Locate the cell with the specified text and output its [x, y] center coordinate. 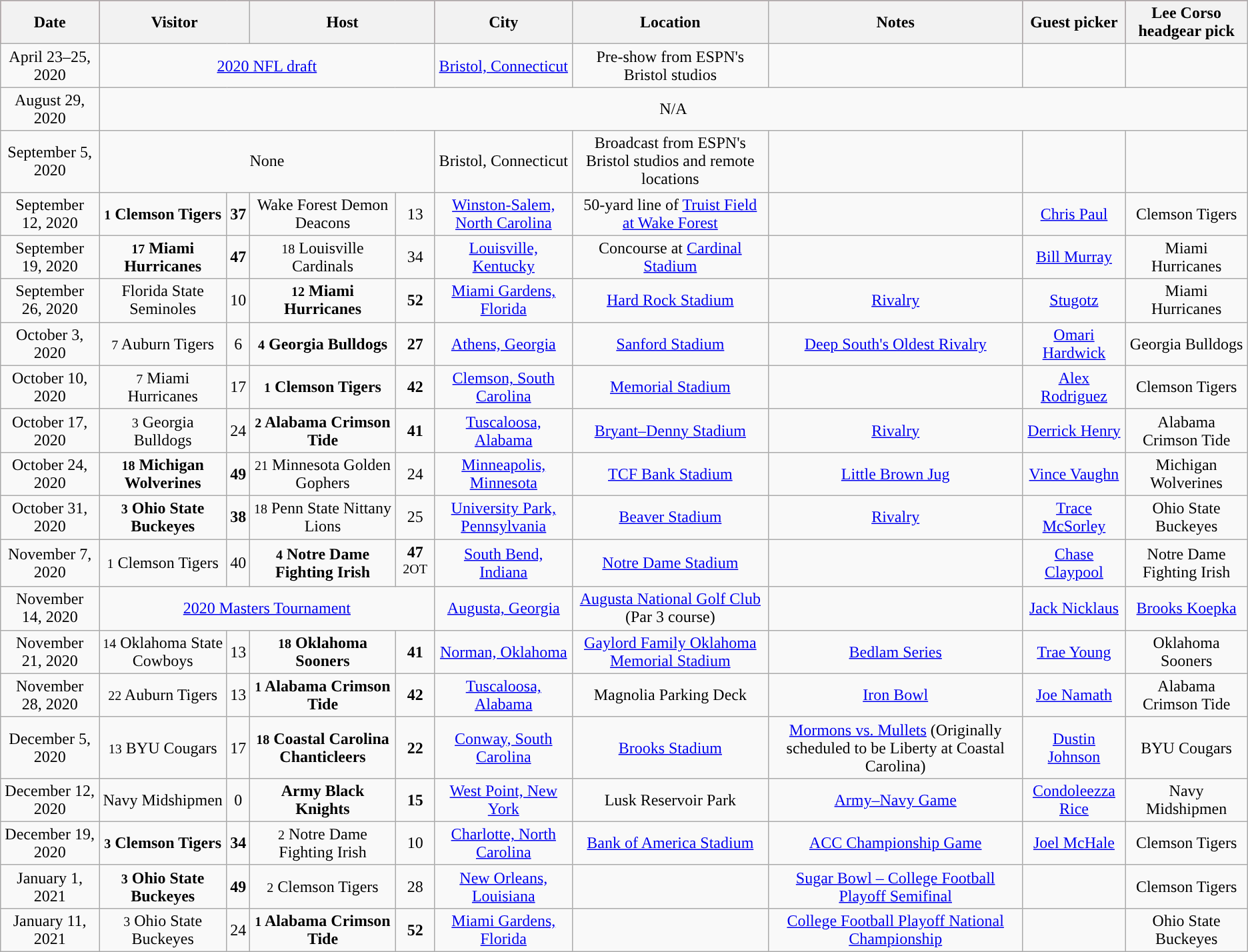
Lee Corso headgear pick [1187, 23]
Notes [895, 23]
Gaylord Family Oklahoma Memorial Stadium [670, 652]
Florida State Seminoles [163, 300]
November 7, 2020 [50, 563]
Little Brown Jug [895, 473]
Beaver Stadium [670, 517]
22 Auburn Tigers [163, 695]
Louisville, Kentucky [503, 257]
7 Auburn Tigers [163, 344]
18 Penn State Nittany Lions [323, 517]
Bank of America Stadium [670, 843]
Notre Dame Fighting Irish [1187, 563]
Brooks Koepka [1187, 608]
Trace McSorley [1074, 517]
New Orleans, Louisiana [503, 887]
Visitor [175, 23]
47 2OT [415, 563]
Michigan Wolverines [1187, 473]
Minneapolis, Minnesota [503, 473]
December 5, 2020 [50, 747]
College Football Playoff National Championship [895, 929]
2 Notre Dame Fighting Irish [323, 843]
Guest picker [1074, 23]
Winston-Salem, North Carolina [503, 213]
Deep South's Oldest Rivalry [895, 344]
Chris Paul [1074, 213]
27 [415, 344]
September 19, 2020 [50, 257]
7 Miami Hurricanes [163, 387]
18 Oklahoma Sooners [323, 652]
12 Miami Hurricanes [323, 300]
Bill Murray [1074, 257]
September 26, 2020 [50, 300]
50-yard line of Truist Field at Wake Forest [670, 213]
Joel McHale [1074, 843]
August 29, 2020 [50, 109]
October 3, 2020 [50, 344]
15 [415, 800]
4 Notre Dame Fighting Irish [323, 563]
November 14, 2020 [50, 608]
Jack Nicklaus [1074, 608]
September 12, 2020 [50, 213]
Dustin Johnson [1074, 747]
18 Coastal Carolina Chanticleers [323, 747]
Pre-show from ESPN's Bristol studios [670, 65]
Augusta National Golf Club (Par 3 course) [670, 608]
Oklahoma Sooners [1187, 652]
2020 Masters Tournament [267, 608]
Derrick Henry [1074, 431]
Mormons vs. Mullets (Originally scheduled to be Liberty at Coastal Carolina) [895, 747]
2020 NFL draft [267, 65]
Alex Rodriguez [1074, 387]
December 19, 2020 [50, 843]
0 [239, 800]
18 Michigan Wolverines [163, 473]
Bedlam Series [895, 652]
2 Clemson Tigers [323, 887]
22 [415, 747]
Concourse at Cardinal Stadium [670, 257]
Stugotz [1074, 300]
Clemson, South Carolina [503, 387]
November 21, 2020 [50, 652]
Athens, Georgia [503, 344]
3 Clemson Tigers [163, 843]
14 Oklahoma State Cowboys [163, 652]
2 Alabama Crimson Tide [323, 431]
October 31, 2020 [50, 517]
January 1, 2021 [50, 887]
Georgia Bulldogs [1187, 344]
Location [670, 23]
City [503, 23]
Date [50, 23]
April 23–25, 2020 [50, 65]
Vince Vaughn [1074, 473]
Wake Forest Demon Deacons [323, 213]
25 [415, 517]
Conway, South Carolina [503, 747]
Trae Young [1074, 652]
Army Black Knights [323, 800]
Norman, Oklahoma [503, 652]
TCF Bank Stadium [670, 473]
Notre Dame Stadium [670, 563]
South Bend, Indiana [503, 563]
Hard Rock Stadium [670, 300]
December 12, 2020 [50, 800]
Charlotte, North Carolina [503, 843]
Iron Bowl [895, 695]
Lusk Reservoir Park [670, 800]
Host [343, 23]
28 [415, 887]
Augusta, Georgia [503, 608]
October 17, 2020 [50, 431]
4 Georgia Bulldogs [323, 344]
ACC Championship Game [895, 843]
Sanford Stadium [670, 344]
Memorial Stadium [670, 387]
BYU Cougars [1187, 747]
November 28, 2020 [50, 695]
17 Miami Hurricanes [163, 257]
N/A [673, 109]
13 BYU Cougars [163, 747]
None [267, 161]
September 5, 2020 [50, 161]
Magnolia Parking Deck [670, 695]
37 [239, 213]
Brooks Stadium [670, 747]
October 24, 2020 [50, 473]
University Park, Pennsylvania [503, 517]
Omari Hardwick [1074, 344]
40 [239, 563]
Sugar Bowl – College Football Playoff Semifinal [895, 887]
Joe Namath [1074, 695]
6 [239, 344]
January 11, 2021 [50, 929]
Chase Claypool [1074, 563]
Army–Navy Game [895, 800]
Condoleezza Rice [1074, 800]
October 10, 2020 [50, 387]
18 Louisville Cardinals [323, 257]
38 [239, 517]
Broadcast from ESPN's Bristol studios and remote locations [670, 161]
West Point, New York [503, 800]
3 Georgia Bulldogs [163, 431]
47 [239, 257]
Bryant–Denny Stadium [670, 431]
21 Minnesota Golden Gophers [323, 473]
